Search for the cell housing the specified text and yield its (X, Y) center coordinate. 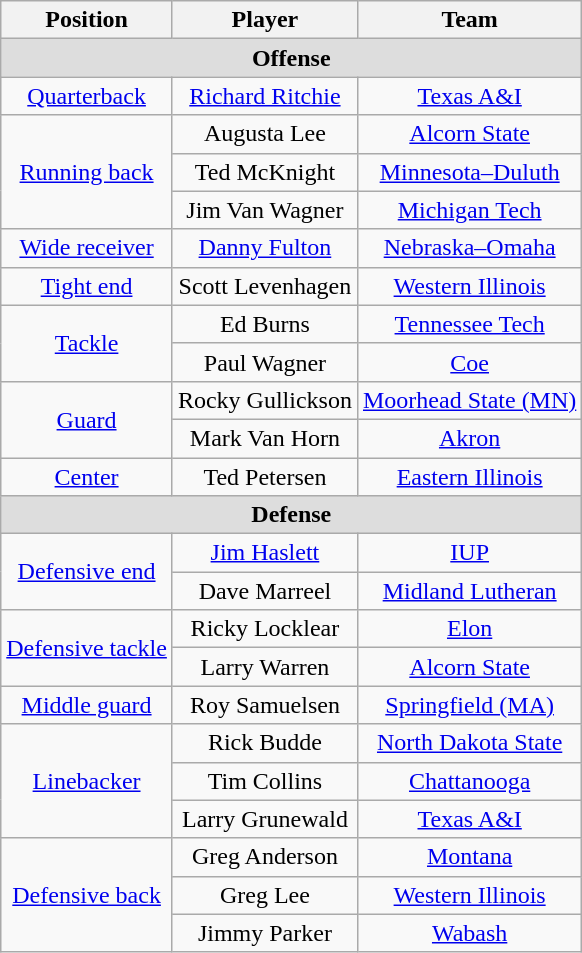
Minnesota–Duluth (469, 172)
Defensive end (87, 572)
Offense (292, 58)
Rick Budde (264, 743)
Danny Fulton (264, 248)
Player (264, 20)
Quarterback (87, 96)
Greg Anderson (264, 857)
Middle guard (87, 705)
Rocky Gullickson (264, 400)
Ed Burns (264, 324)
Chattanooga (469, 781)
Tim Collins (264, 781)
Tight end (87, 286)
Roy Samuelsen (264, 705)
Montana (469, 857)
Running back (87, 172)
Augusta Lee (264, 134)
Linebacker (87, 781)
Wabash (469, 933)
Defensive back (87, 895)
Jim Haslett (264, 553)
Dave Marreel (264, 591)
IUP (469, 553)
Wide receiver (87, 248)
Defensive tackle (87, 648)
Defense (292, 515)
Moorhead State (MN) (469, 400)
Mark Van Horn (264, 438)
Larry Warren (264, 667)
Ted Petersen (264, 477)
North Dakota State (469, 743)
Guard (87, 419)
Larry Grunewald (264, 819)
Greg Lee (264, 895)
Jimmy Parker (264, 933)
Team (469, 20)
Coe (469, 362)
Position (87, 20)
Center (87, 477)
Michigan Tech (469, 210)
Springfield (MA) (469, 705)
Scott Levenhagen (264, 286)
Jim Van Wagner (264, 210)
Tackle (87, 343)
Richard Ritchie (264, 96)
Ricky Locklear (264, 629)
Eastern Illinois (469, 477)
Nebraska–Omaha (469, 248)
Midland Lutheran (469, 591)
Tennessee Tech (469, 324)
Akron (469, 438)
Ted McKnight (264, 172)
Paul Wagner (264, 362)
Elon (469, 629)
